Search for the cell housing the specified text and yield its (X, Y) center coordinate. 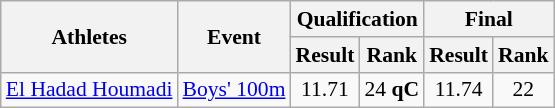
El Hadad Houmadi (90, 90)
Boys' 100m (234, 90)
11.71 (326, 90)
11.74 (458, 90)
Final (488, 19)
Event (234, 36)
22 (524, 90)
24 qC (392, 90)
Athletes (90, 36)
Qualification (358, 19)
